For the text-containing cell, return its midpoint in (X, Y) coordinate format. 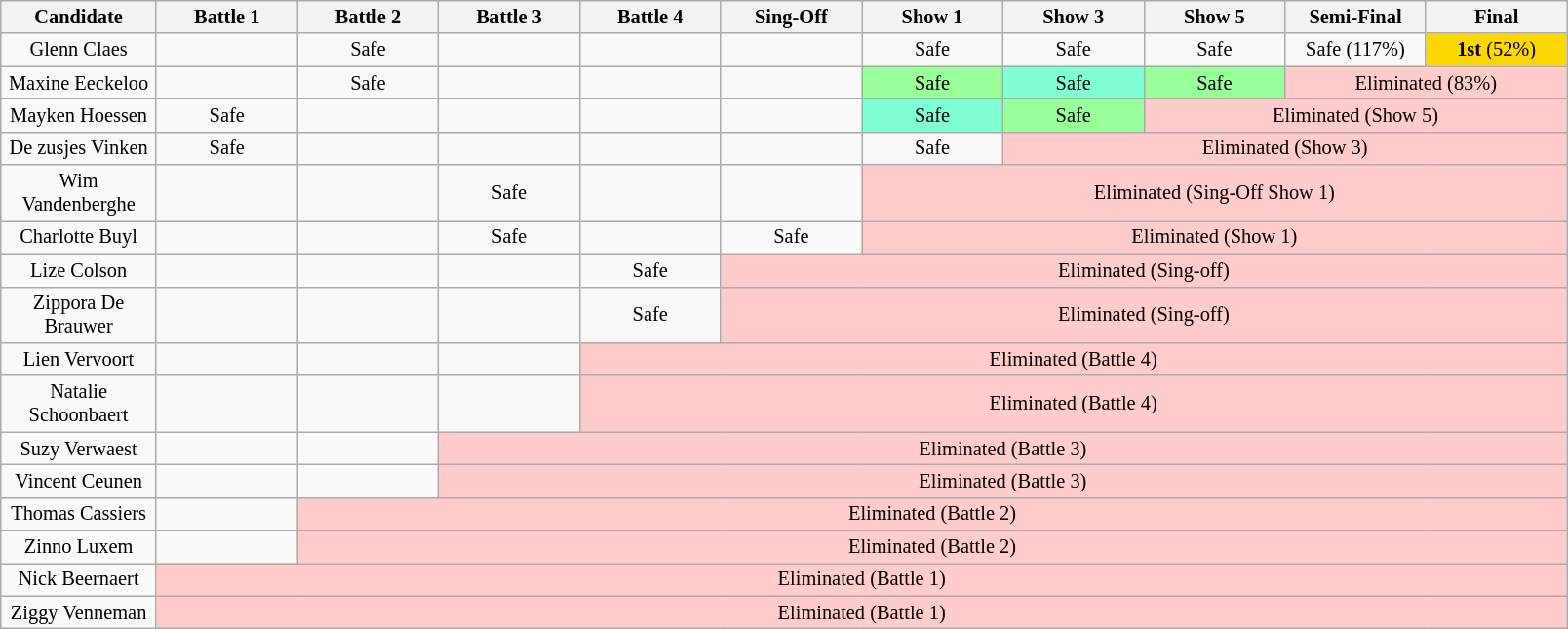
Mayken Hoessen (79, 115)
Glenn Claes (79, 50)
Battle 2 (369, 17)
Wim Vandenberghe (79, 193)
Show 1 (932, 17)
Zinno Luxem (79, 547)
Eliminated (Sing-Off Show 1) (1215, 193)
Battle 3 (509, 17)
Natalie Schoonbaert (79, 404)
Show 3 (1073, 17)
Sing-Off (792, 17)
Vincent Ceunen (79, 481)
Eliminated (83%) (1426, 83)
Final (1496, 17)
Battle 1 (226, 17)
Candidate (79, 17)
Zippora De Brauwer (79, 315)
Eliminated (Show 1) (1215, 237)
Suzy Verwaest (79, 449)
Lien Vervoort (79, 359)
Eliminated (Show 5) (1355, 115)
Show 5 (1215, 17)
1st (52%) (1496, 50)
Lize Colson (79, 270)
Battle 4 (649, 17)
Eliminated (Show 3) (1285, 148)
Maxine Eeckeloo (79, 83)
Thomas Cassiers (79, 514)
Nick Beernaert (79, 579)
Charlotte Buyl (79, 237)
De zusjes Vinken (79, 148)
Safe (117%) (1355, 50)
Ziggy Venneman (79, 612)
Semi-Final (1355, 17)
